Provide the (X, Y) coordinate of the cell's center where the given text is located.  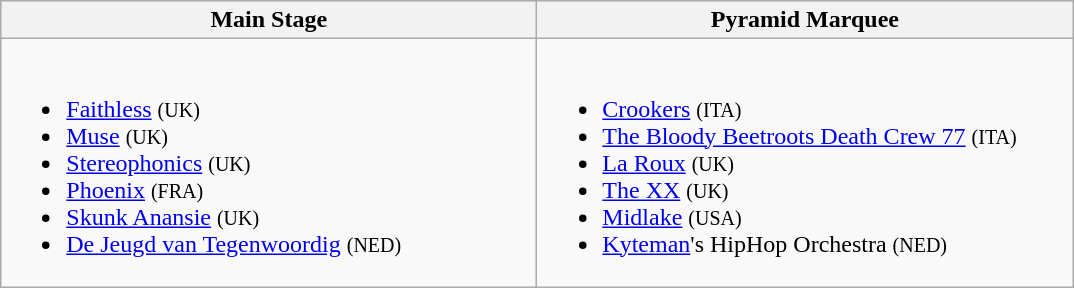
Main Stage (269, 20)
Faithless (UK)Muse (UK)Stereophonics (UK)Phoenix (FRA)Skunk Anansie (UK)De Jeugd van Tegenwoordig (NED) (269, 163)
Pyramid Marquee (805, 20)
Crookers (ITA)The Bloody Beetroots Death Crew 77 (ITA)La Roux (UK)The XX (UK)Midlake (USA)Kyteman's HipHop Orchestra (NED) (805, 163)
